Determine the [X, Y] coordinate at the center of the cell enclosing the given text.  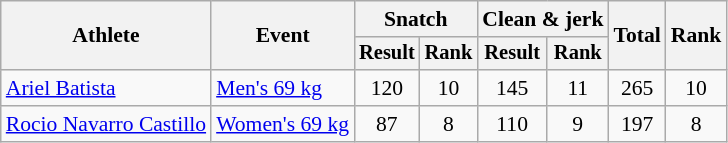
Ariel Batista [106, 88]
Total [636, 36]
87 [387, 124]
9 [578, 124]
Snatch [416, 19]
Clean & jerk [542, 19]
145 [512, 88]
Athlete [106, 36]
197 [636, 124]
Women's 69 kg [282, 124]
Men's 69 kg [282, 88]
Rocio Navarro Castillo [106, 124]
110 [512, 124]
Event [282, 36]
265 [636, 88]
120 [387, 88]
11 [578, 88]
